Locate the cell with the specified text and output its [x, y] center coordinate. 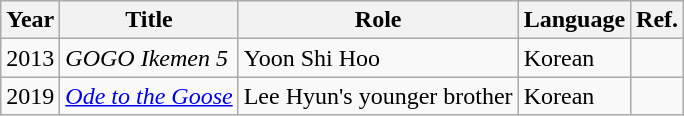
GOGO Ikemen 5 [149, 58]
Ref. [658, 20]
Yoon Shi Hoo [378, 58]
Lee Hyun's younger brother [378, 96]
Title [149, 20]
Year [30, 20]
Ode to the Goose [149, 96]
Role [378, 20]
2013 [30, 58]
2019 [30, 96]
Language [574, 20]
